Locate the cell with the specified text and output its (X, Y) center coordinate. 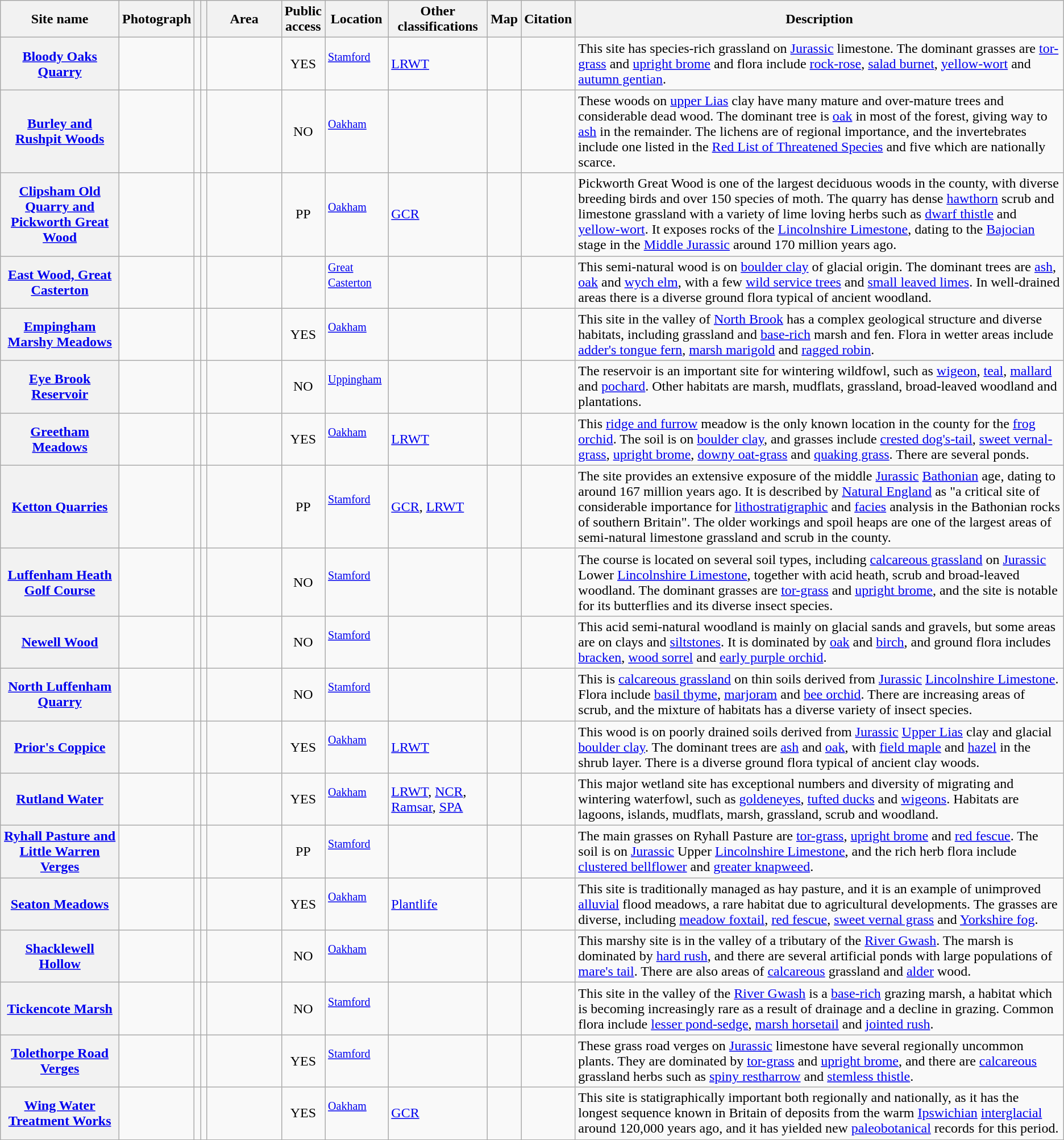
Clipsham Old Quarry and Pickworth Great Wood (60, 214)
Great Casterton (357, 282)
Ryhall Pasture and Little Warren Verges (60, 852)
Location (357, 19)
Rutland Water (60, 799)
Burley and Rushpit Woods (60, 131)
East Wood, Great Casterton (60, 282)
Tickencote Marsh (60, 1009)
GCR, LRWT (438, 507)
Wing Water Treatment Works (60, 1113)
Area (244, 19)
LRWT, NCR, Ramsar, SPA (438, 799)
Ketton Quarries (60, 507)
Tolethorpe Road Verges (60, 1061)
Shacklewell Hollow (60, 956)
Greetham Meadows (60, 439)
Empingham Marshy Meadows (60, 334)
Bloody Oaks Quarry (60, 64)
Photograph (157, 19)
Description (820, 19)
Seaton Meadows (60, 904)
Citation (548, 19)
Eye Brook Reservoir (60, 387)
Prior's Coppice (60, 747)
Luffenham Heath Golf Course (60, 582)
North Luffenham Quarry (60, 694)
Newell Wood (60, 642)
Uppingham (357, 387)
Site name (60, 19)
Map (505, 19)
Plantlife (438, 904)
Public access (303, 19)
Other classifications (438, 19)
